Capture the cell that displays the provided text and extract its [X, Y] central coordinate. 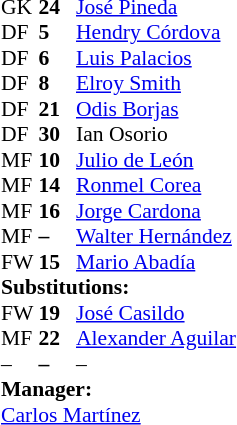
15 [57, 262]
Ian Osorio [156, 135]
21 [57, 109]
Hendry Córdova [156, 33]
30 [57, 135]
Manager: [118, 389]
Julio de León [156, 160]
Jorge Cardona [156, 211]
5 [57, 33]
16 [57, 211]
8 [57, 83]
10 [57, 160]
José Casildo [156, 313]
22 [57, 339]
Elroy Smith [156, 83]
Ronmel Corea [156, 185]
Alexander Aguilar [156, 339]
Mario Abadía [156, 262]
Substitutions: [118, 287]
Odis Borjas [156, 109]
14 [57, 185]
19 [57, 313]
Walter Hernández [156, 237]
Luis Palacios [156, 58]
6 [57, 58]
